Search for the cell housing the specified text and yield its [x, y] center coordinate. 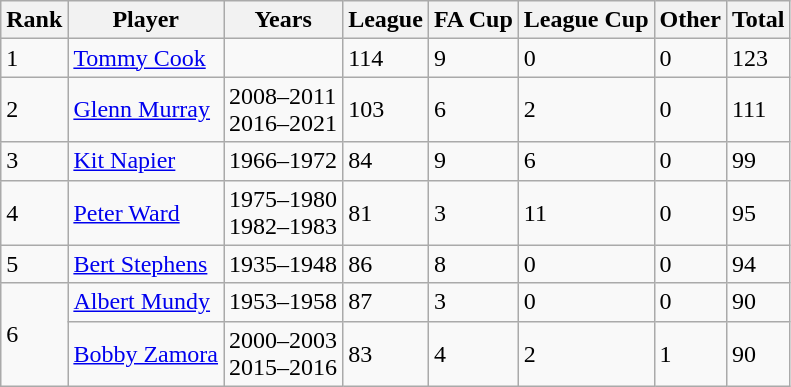
Bobby Zamora [146, 354]
Player [146, 20]
8 [473, 264]
1966–1972 [284, 161]
2000–20032015–2016 [284, 354]
1953–1958 [284, 302]
83 [386, 354]
Other [690, 20]
Glenn Murray [146, 110]
1935–1948 [284, 264]
123 [758, 58]
League [386, 20]
5 [34, 264]
111 [758, 110]
Albert Mundy [146, 302]
Bert Stephens [146, 264]
95 [758, 212]
League Cup [586, 20]
99 [758, 161]
Total [758, 20]
87 [386, 302]
1975–19801982–1983 [284, 212]
103 [386, 110]
81 [386, 212]
84 [386, 161]
Tommy Cook [146, 58]
FA Cup [473, 20]
Peter Ward [146, 212]
86 [386, 264]
11 [586, 212]
2008–20112016–2021 [284, 110]
94 [758, 264]
Kit Napier [146, 161]
Rank [34, 20]
114 [386, 58]
Years [284, 20]
